From the cell containing the given text, extract its center point as (x, y) coordinate. 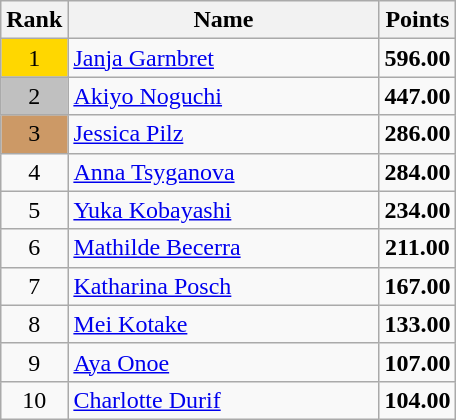
8 (34, 324)
234.00 (418, 210)
211.00 (418, 248)
133.00 (418, 324)
Aya Onoe (224, 362)
4 (34, 172)
Name (224, 20)
Yuka Kobayashi (224, 210)
Mei Kotake (224, 324)
Mathilde Becerra (224, 248)
167.00 (418, 286)
104.00 (418, 400)
Anna Tsyganova (224, 172)
447.00 (418, 96)
1 (34, 58)
Rank (34, 20)
284.00 (418, 172)
10 (34, 400)
Points (418, 20)
Akiyo Noguchi (224, 96)
5 (34, 210)
7 (34, 286)
Janja Garnbret (224, 58)
Charlotte Durif (224, 400)
Jessica Pilz (224, 134)
Katharina Posch (224, 286)
6 (34, 248)
286.00 (418, 134)
9 (34, 362)
2 (34, 96)
3 (34, 134)
107.00 (418, 362)
596.00 (418, 58)
